Return the (x, y) coordinate for the center point of the cell that contains the specified text.  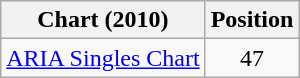
Position (252, 20)
Chart (2010) (103, 20)
47 (252, 58)
ARIA Singles Chart (103, 58)
